Output the [x, y] coordinate of the center of the cell containing the given text.  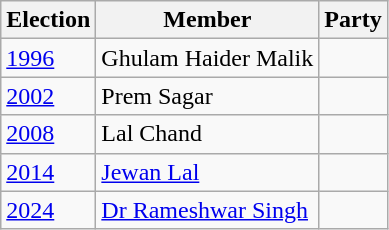
Ghulam Haider Malik [208, 58]
Member [208, 20]
Party [353, 20]
2024 [48, 210]
Lal Chand [208, 134]
Jewan Lal [208, 172]
Election [48, 20]
1996 [48, 58]
Prem Sagar [208, 96]
2008 [48, 134]
2002 [48, 96]
Dr Rameshwar Singh [208, 210]
2014 [48, 172]
